Capture the cell that displays the provided text and extract its [x, y] central coordinate. 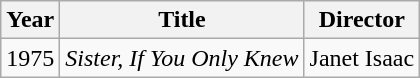
Sister, If You Only Knew [182, 58]
Janet Isaac [362, 58]
Year [30, 20]
Director [362, 20]
1975 [30, 58]
Title [182, 20]
